Pinpoint the cell where the given text exists, returning its (x, y) midpoint coordinate. 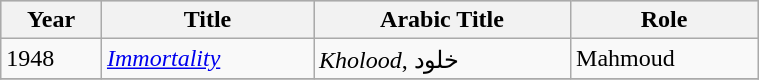
Kholood, خلود (442, 59)
Year (52, 20)
Title (207, 20)
Immortality (207, 59)
Mahmoud (664, 59)
Arabic Title (442, 20)
1948 (52, 59)
Role (664, 20)
